Extract the [x, y] coordinate from the center of the cell holding the provided text.  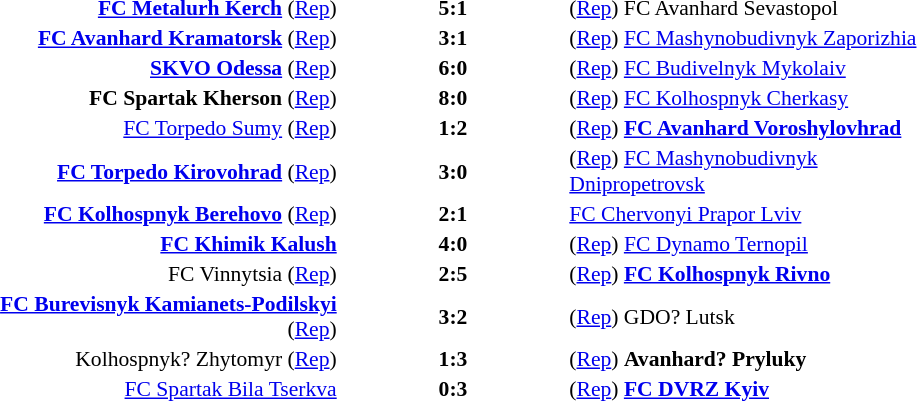
1:3 [454, 359]
3:1 [454, 38]
3:2 [454, 317]
2:1 [454, 214]
8:0 [454, 98]
2:5 [454, 274]
1:2 [454, 128]
4:0 [454, 244]
6:0 [454, 68]
3:0 [454, 171]
